From the cell containing the given text, extract its center point as (X, Y) coordinate. 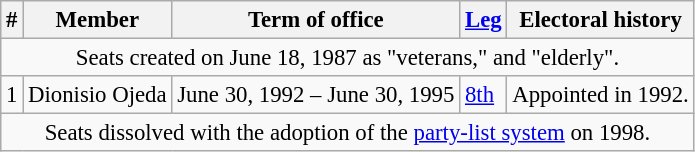
Member (98, 20)
Electoral history (600, 20)
Leg (484, 20)
Seats dissolved with the adoption of the party-list system on 1998. (348, 133)
1 (12, 95)
Dionisio Ojeda (98, 95)
# (12, 20)
Appointed in 1992. (600, 95)
Seats created on June 18, 1987 as "veterans," and "elderly". (348, 58)
Term of office (316, 20)
June 30, 1992 – June 30, 1995 (316, 95)
8th (484, 95)
